From the cell containing the given text, extract its center point as (X, Y) coordinate. 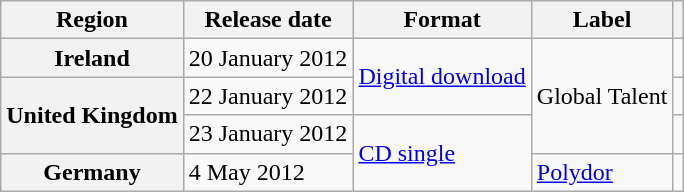
20 January 2012 (268, 58)
Global Talent (602, 96)
Ireland (92, 58)
23 January 2012 (268, 134)
Region (92, 20)
Digital download (442, 77)
4 May 2012 (268, 172)
Label (602, 20)
CD single (442, 153)
United Kingdom (92, 115)
Germany (92, 172)
22 January 2012 (268, 96)
Format (442, 20)
Polydor (602, 172)
Release date (268, 20)
